Pinpoint the cell where the given text exists, returning its (X, Y) midpoint coordinate. 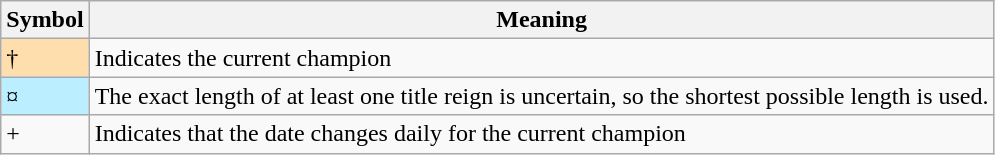
¤ (45, 96)
Indicates the current champion (542, 58)
+ (45, 134)
Indicates that the date changes daily for the current champion (542, 134)
Symbol (45, 20)
† (45, 58)
The exact length of at least one title reign is uncertain, so the shortest possible length is used. (542, 96)
Meaning (542, 20)
